Scan for the cell matching the given text and deliver its [x, y] coordinate at center. 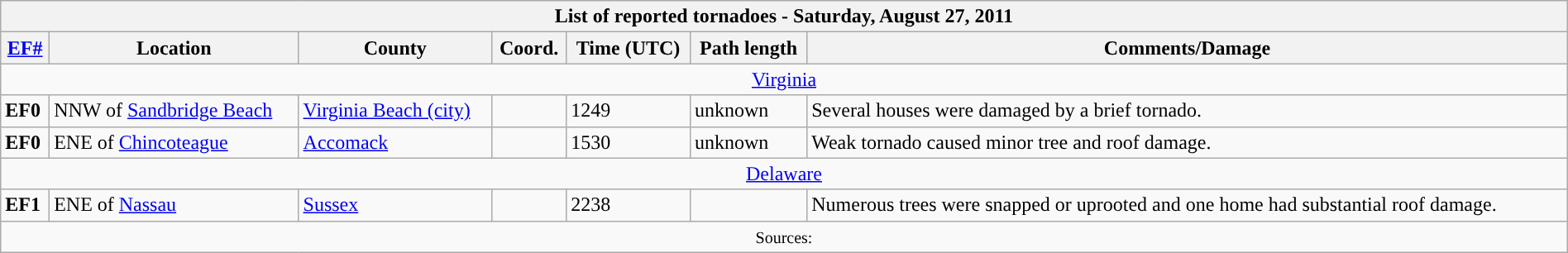
Accomack [395, 142]
Sussex [395, 205]
ENE of Nassau [174, 205]
List of reported tornadoes - Saturday, August 27, 2011 [784, 17]
2238 [629, 205]
Coord. [528, 48]
Virginia Beach (city) [395, 111]
Several houses were damaged by a brief tornado. [1188, 111]
Delaware [784, 174]
EF1 [25, 205]
County [395, 48]
Time (UTC) [629, 48]
NNW of Sandbridge Beach [174, 111]
Location [174, 48]
ENE of Chincoteague [174, 142]
Comments/Damage [1188, 48]
Sources: [784, 236]
1530 [629, 142]
Path length [748, 48]
Weak tornado caused minor tree and roof damage. [1188, 142]
EF# [25, 48]
Virginia [784, 79]
1249 [629, 111]
Numerous trees were snapped or uprooted and one home had substantial roof damage. [1188, 205]
